Find where the given text appears and provide that cell's center as (X, Y) coordinate. 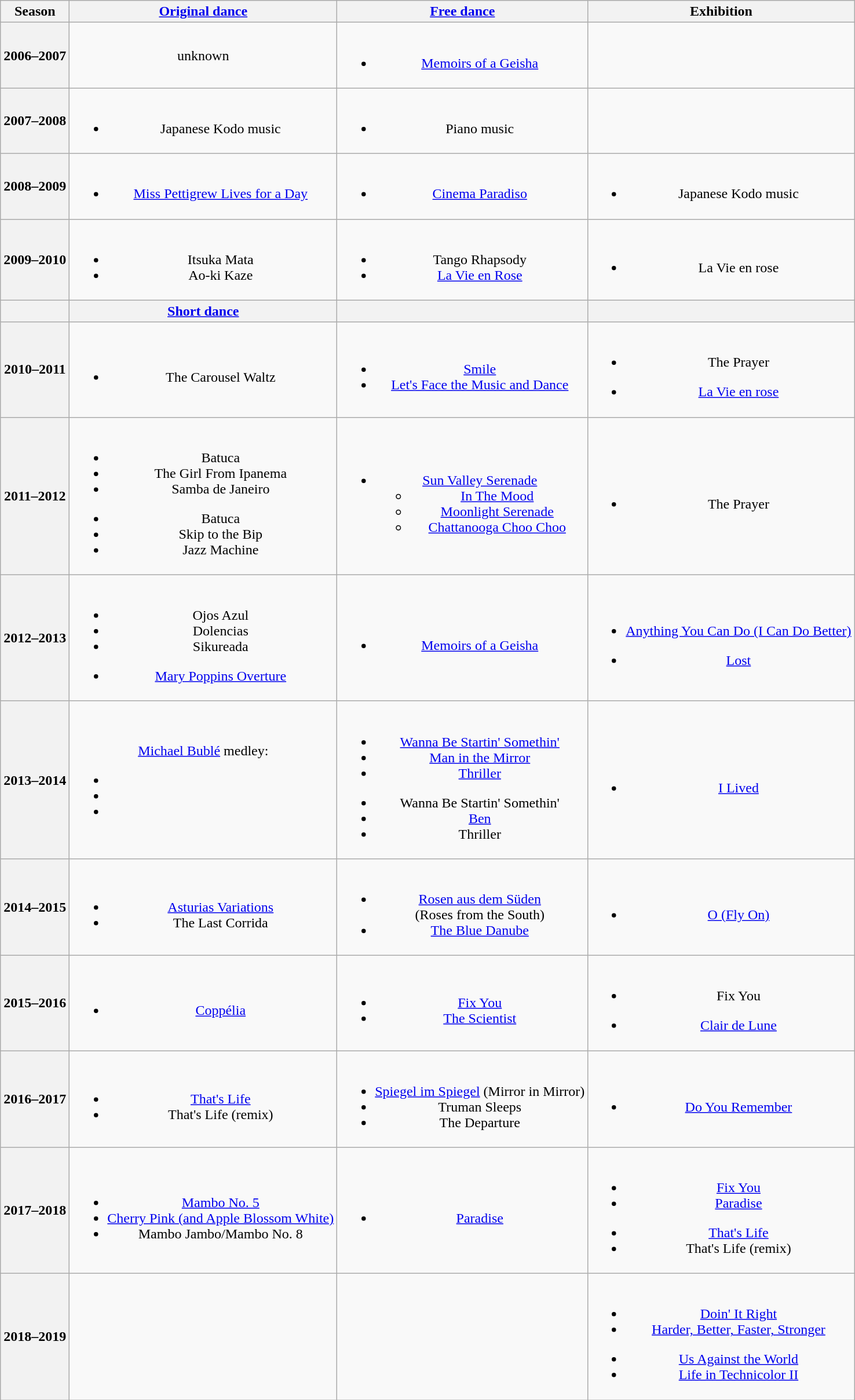
2010–2011 (35, 370)
Spiegel im Spiegel (Mirror in Mirror) Truman Sleeps The Departure (462, 1099)
Smile Let's Face the Music and Dance (462, 370)
Tango Rhapsody La Vie en Rose (462, 259)
Cinema Paradiso (462, 187)
Ojos Azul Dolencias Sikureada Mary Poppins Overture (203, 638)
2009–2010 (35, 259)
Exhibition (721, 12)
The Prayer La Vie en rose (721, 370)
Mambo No. 5 Cherry Pink (and Apple Blossom White) Mambo Jambo/Mambo No. 8 (203, 1211)
Free dance (462, 12)
2017–2018 (35, 1211)
Coppélia (203, 1003)
Original dance (203, 12)
That's Life That's Life (remix) (203, 1099)
Sun Valley Serenade In The MoodMoonlight SerenadeChattanooga Choo Choo (462, 496)
2012–2013 (35, 638)
The Prayer (721, 496)
Asturias Variations The Last Corrida (203, 907)
I Lived (721, 780)
Season (35, 12)
Doin' It RightHarder, Better, Faster, Stronger Us Against the WorldLife in Technicolor II (721, 1337)
La Vie en rose (721, 259)
Itsuka Mata Ao-ki Kaze (203, 259)
2008–2009 (35, 187)
O (Fly On) (721, 907)
Piano music (462, 120)
unknown (203, 56)
Anything You Can Do (I Can Do Better) Lost (721, 638)
2006–2007 (35, 56)
Wanna Be Startin' Somethin' Man in the Mirror Thriller Wanna Be Startin' Somethin' Ben Thriller (462, 780)
Do You Remember (721, 1099)
Short dance (203, 311)
The Carousel Waltz (203, 370)
2015–2016 (35, 1003)
2011–2012 (35, 496)
Fix YouParadise That's Life That's Life (remix) (721, 1211)
Paradise (462, 1211)
2018–2019 (35, 1337)
Michael Bublé medley: (203, 780)
2014–2015 (35, 907)
Rosen aus dem Süden (Roses from the South) The Blue Danube (462, 907)
2007–2008 (35, 120)
Batuca The Girl From Ipanema Samba de Janeiro Batuca Skip to the Bip Jazz Machine (203, 496)
2016–2017 (35, 1099)
Fix You The Scientist (462, 1003)
2013–2014 (35, 780)
Fix You Clair de Lune (721, 1003)
Miss Pettigrew Lives for a Day (203, 187)
